Extract the [x, y] coordinate from the center of the cell holding the provided text.  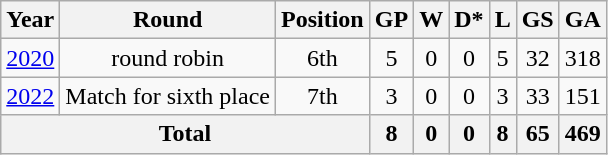
Match for sixth place [168, 96]
W [432, 20]
65 [538, 134]
32 [538, 58]
Round [168, 20]
Position [322, 20]
GS [538, 20]
6th [322, 58]
469 [582, 134]
7th [322, 96]
GA [582, 20]
round robin [168, 58]
2020 [30, 58]
2022 [30, 96]
GP [391, 20]
D* [469, 20]
151 [582, 96]
33 [538, 96]
318 [582, 58]
Year [30, 20]
L [502, 20]
Total [185, 134]
